From the cell containing the given text, extract its center point as (X, Y) coordinate. 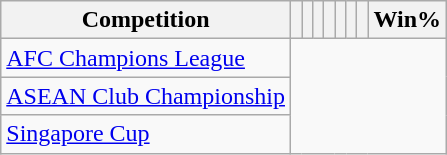
Competition (146, 20)
Win% (408, 20)
Singapore Cup (146, 134)
ASEAN Club Championship (146, 96)
AFC Champions League (146, 58)
